Capture the cell that displays the provided text and extract its [x, y] central coordinate. 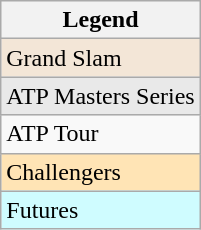
Grand Slam [101, 58]
Legend [101, 20]
Futures [101, 210]
ATP Tour [101, 134]
Challengers [101, 172]
ATP Masters Series [101, 96]
